Return [x, y] of the center of cell containing provided text 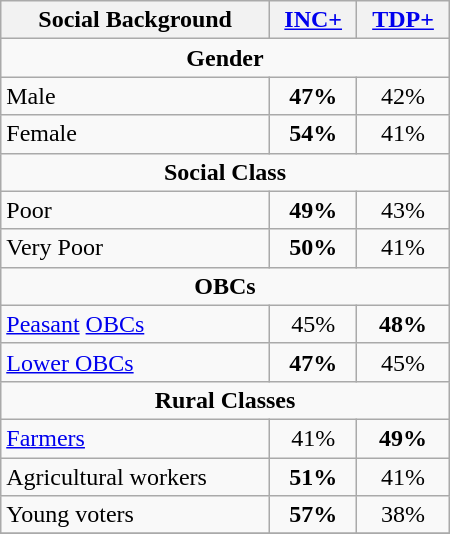
Gender [225, 58]
Very Poor [136, 248]
Social Class [225, 172]
Poor [136, 210]
54% [314, 134]
Rural Classes [225, 400]
Peasant OBCs [136, 324]
50% [314, 248]
Female [136, 134]
INC+ [314, 20]
48% [403, 324]
38% [403, 515]
Farmers [136, 438]
TDP+ [403, 20]
Young voters [136, 515]
OBCs [225, 286]
43% [403, 210]
Male [136, 96]
57% [314, 515]
Agricultural workers [136, 477]
Lower OBCs [136, 362]
42% [403, 96]
51% [314, 477]
Social Background [136, 20]
